Extract the (X, Y) coordinate from the center of the cell holding the provided text.  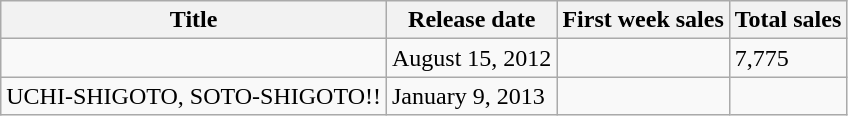
January 9, 2013 (471, 96)
Title (194, 20)
Release date (471, 20)
UCHI-SHIGOTO, SOTO-SHIGOTO!! (194, 96)
First week sales (643, 20)
August 15, 2012 (471, 58)
7,775 (788, 58)
Total sales (788, 20)
